Return the [x, y] coordinate for the center point of the cell that contains the specified text.  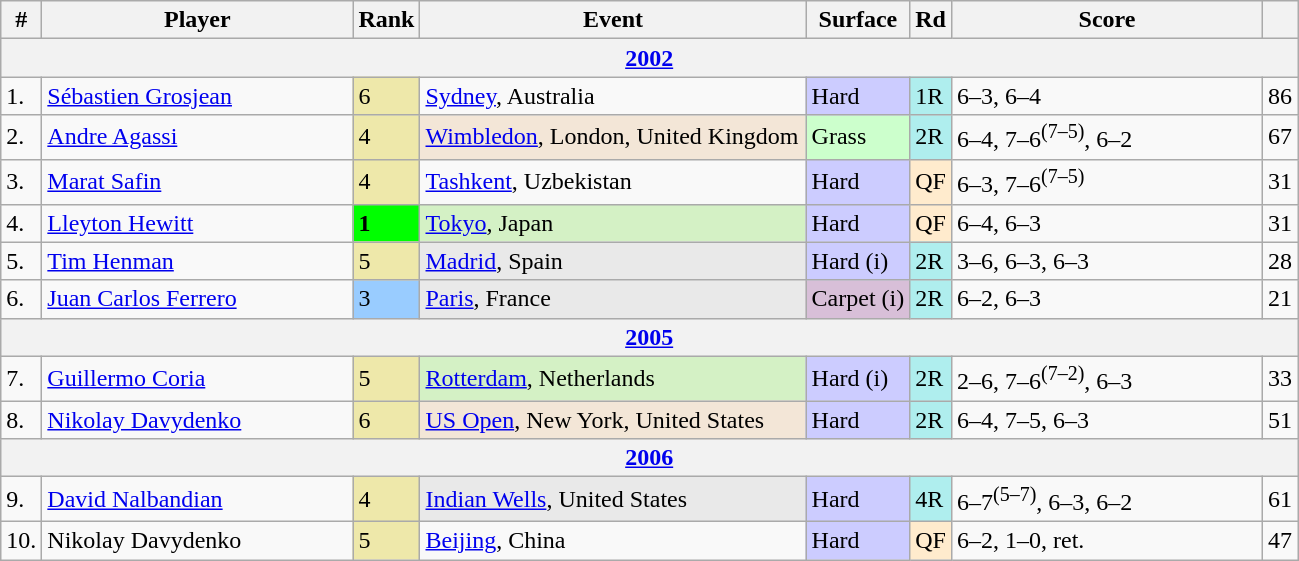
9. [22, 500]
6–3, 6–4 [1106, 96]
28 [1280, 261]
David Nalbandian [198, 500]
1R [931, 96]
2. [22, 138]
US Open, New York, United States [613, 420]
6–2, 1–0, ret. [1106, 541]
6–7(5–7), 6–3, 6–2 [1106, 500]
Marat Safin [198, 182]
2005 [650, 337]
# [22, 20]
6–3, 7–6(7–5) [1106, 182]
Tashkent, Uzbekistan [613, 182]
Sydney, Australia [613, 96]
21 [1280, 299]
Paris, France [613, 299]
Rd [931, 20]
Player [198, 20]
Rotterdam, Netherlands [613, 378]
1. [22, 96]
Andre Agassi [198, 138]
Score [1106, 20]
Indian Wells, United States [613, 500]
51 [1280, 420]
10. [22, 541]
Beijing, China [613, 541]
Guillermo Coria [198, 378]
Lleyton Hewitt [198, 223]
47 [1280, 541]
Grass [858, 138]
Madrid, Spain [613, 261]
8. [22, 420]
Juan Carlos Ferrero [198, 299]
6–4, 6–3 [1106, 223]
67 [1280, 138]
2006 [650, 458]
6–2, 6–3 [1106, 299]
6. [22, 299]
4. [22, 223]
Carpet (i) [858, 299]
Event [613, 20]
3–6, 6–3, 6–3 [1106, 261]
6–4, 7–5, 6–3 [1106, 420]
3 [386, 299]
Wimbledon, London, United Kingdom [613, 138]
86 [1280, 96]
2002 [650, 58]
5. [22, 261]
4R [931, 500]
Tokyo, Japan [613, 223]
2–6, 7–6(7–2), 6–3 [1106, 378]
61 [1280, 500]
33 [1280, 378]
1 [386, 223]
Surface [858, 20]
3. [22, 182]
Tim Henman [198, 261]
6–4, 7–6(7–5), 6–2 [1106, 138]
7. [22, 378]
Sébastien Grosjean [198, 96]
Rank [386, 20]
